Return the (X, Y) coordinate for the center point of the cell that contains the specified text.  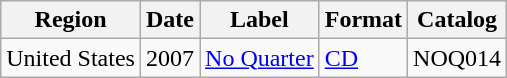
Format (363, 20)
Date (170, 20)
2007 (170, 58)
United States (71, 58)
Region (71, 20)
Label (260, 20)
NOQ014 (458, 58)
CD (363, 58)
Catalog (458, 20)
No Quarter (260, 58)
